Return the [X, Y] coordinate for the center point of the cell that contains the specified text.  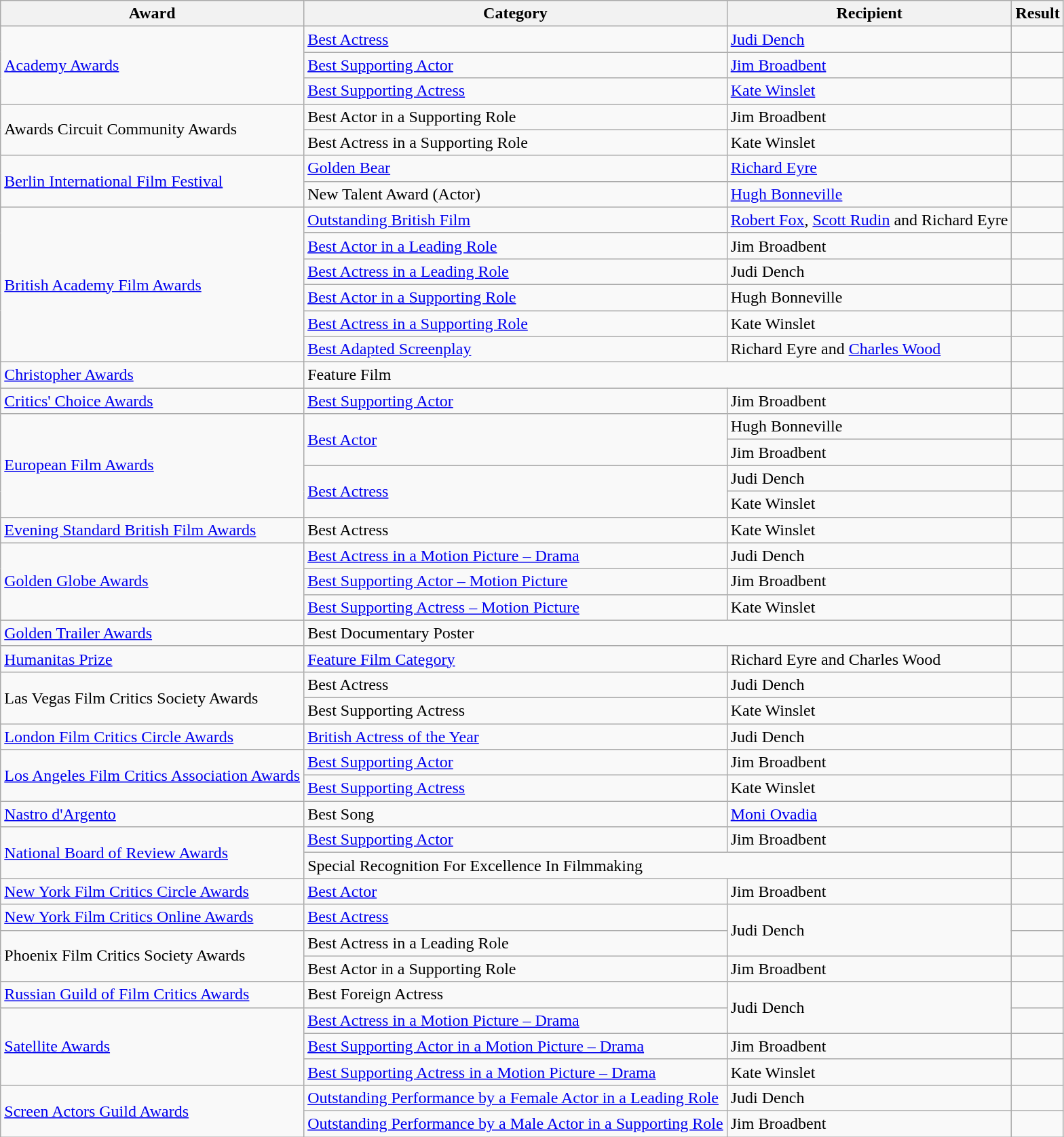
Category [516, 14]
National Board of Review Awards [152, 853]
Special Recognition For Excellence In Filmmaking [658, 866]
Best Supporting Actor in a Motion Picture – Drama [516, 1046]
Las Vegas Film Critics Society Awards [152, 697]
Best Adapted Screenplay [516, 349]
New Talent Award (Actor) [516, 194]
Moni Ovadia [869, 814]
Golden Globe Awards [152, 581]
Outstanding British Film [516, 220]
Feature Film [658, 375]
Robert Fox, Scott Rudin and Richard Eyre [869, 220]
Outstanding Performance by a Male Actor in a Supporting Role [516, 1123]
Feature Film Category [516, 659]
Golden Trailer Awards [152, 633]
British Actress of the Year [516, 736]
Best Supporting Actor – Motion Picture [516, 581]
Recipient [869, 14]
Los Angeles Film Critics Association Awards [152, 775]
Outstanding Performance by a Female Actor in a Leading Role [516, 1098]
Best Supporting Actress in a Motion Picture – Drama [516, 1072]
Screen Actors Guild Awards [152, 1111]
Humanitas Prize [152, 659]
Richard Eyre [869, 168]
New York Film Critics Online Awards [152, 917]
Satellite Awards [152, 1046]
Critics' Choice Awards [152, 401]
Phoenix Film Critics Society Awards [152, 956]
Berlin International Film Festival [152, 181]
Award [152, 14]
Academy Awards [152, 65]
Best Actor in a Leading Role [516, 246]
European Film Awards [152, 465]
Russian Guild of Film Critics Awards [152, 995]
Result [1038, 14]
Best Song [516, 814]
New York Film Critics Circle Awards [152, 891]
Christopher Awards [152, 375]
London Film Critics Circle Awards [152, 736]
Awards Circuit Community Awards [152, 130]
Evening Standard British Film Awards [152, 530]
Best Supporting Actress – Motion Picture [516, 607]
Best Documentary Poster [658, 633]
Golden Bear [516, 168]
Best Foreign Actress [516, 995]
Nastro d'Argento [152, 814]
British Academy Film Awards [152, 284]
